Scan for the cell matching the given text and deliver its [x, y] coordinate at center. 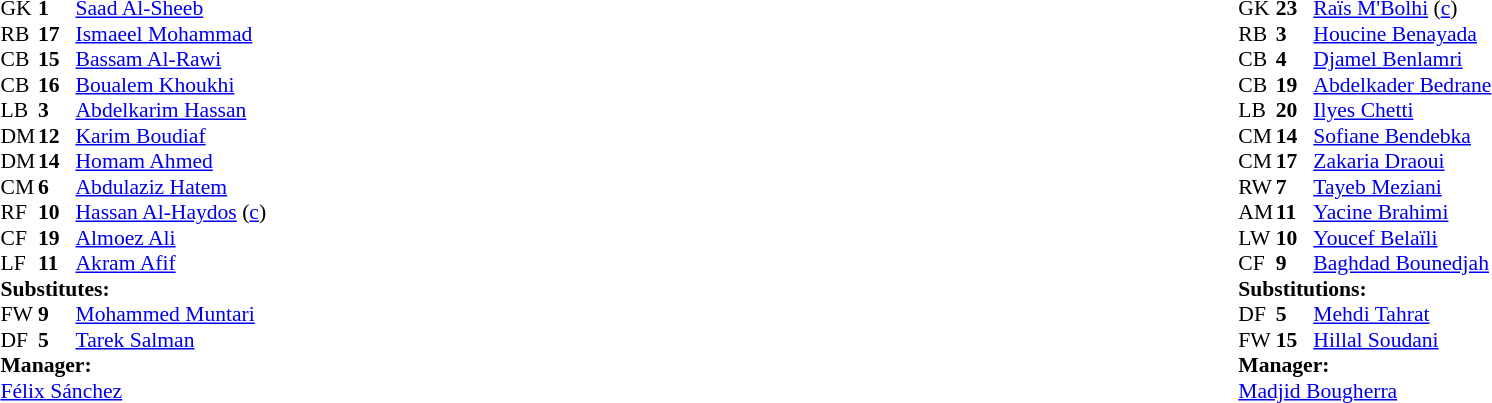
Sofiane Bendebka [1402, 136]
Abdulaziz Hatem [172, 187]
7 [1295, 187]
Hillal Soudani [1402, 340]
Substitutes: [133, 289]
Substitutions: [1364, 289]
LF [19, 263]
Karim Boudiaf [172, 136]
RF [19, 213]
Ilyes Chetti [1402, 111]
Ismaeel Mohammad [172, 34]
Hassan Al-Haydos (c) [172, 213]
Abdelkarim Hassan [172, 111]
Abdelkader Bedrane [1402, 85]
Djamel Benlamri [1402, 59]
Youcef Belaïli [1402, 238]
Mehdi Tahrat [1402, 315]
4 [1295, 59]
Boualem Khoukhi [172, 85]
Yacine Brahimi [1402, 213]
6 [57, 187]
Baghdad Bounedjah [1402, 263]
16 [57, 85]
Homam Ahmed [172, 161]
Akram Afif [172, 263]
Tayeb Meziani [1402, 187]
Zakaria Draoui [1402, 161]
LW [1257, 238]
20 [1295, 111]
Mohammed Muntari [172, 315]
Bassam Al-Rawi [172, 59]
Tarek Salman [172, 340]
AM [1257, 213]
Houcine Benayada [1402, 34]
12 [57, 136]
RW [1257, 187]
Almoez Ali [172, 238]
